Return the (x, y) coordinate for the center point of the cell that contains the specified text.  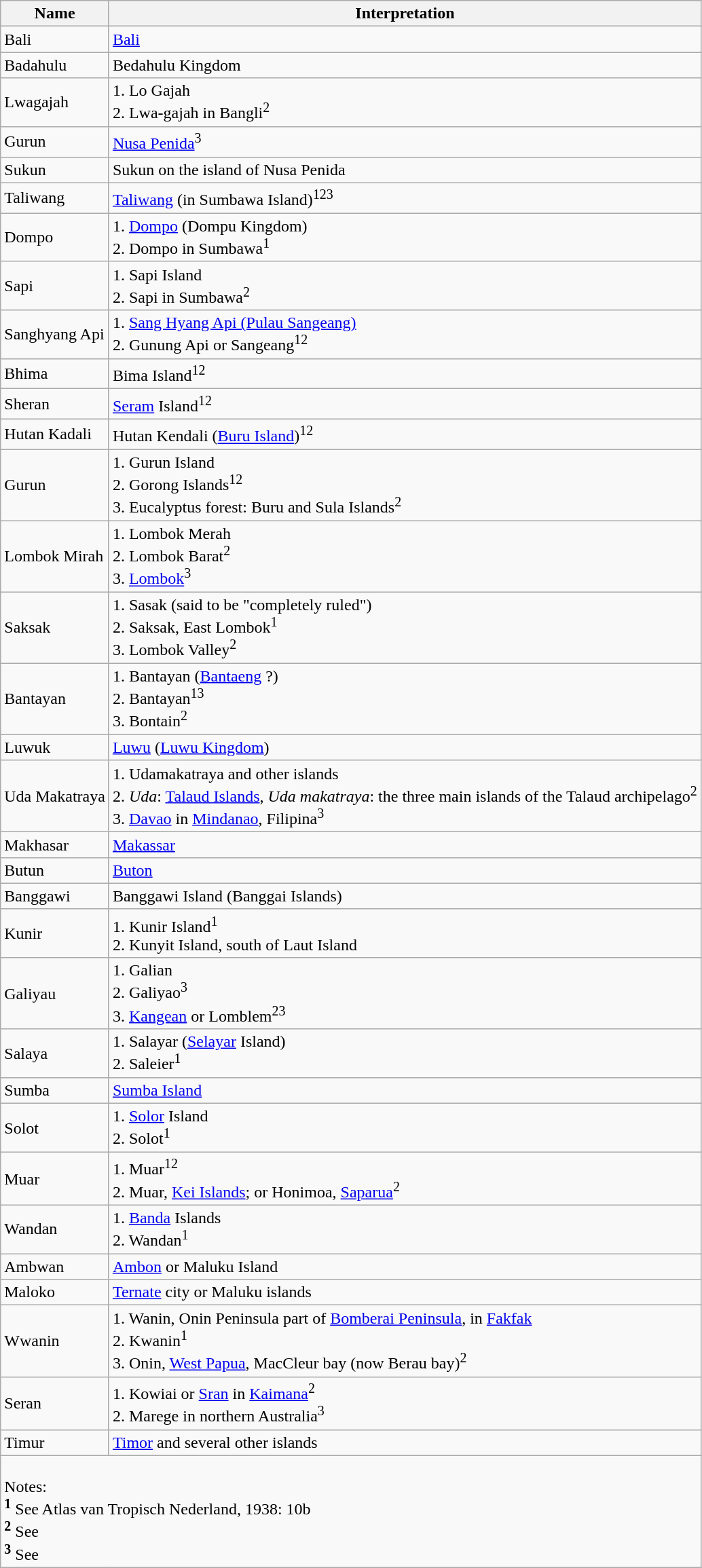
Hutan Kadali (55, 434)
Taliwang (55, 198)
1. Salayar (Selayar Island)2. Saleier1 (405, 1053)
Name (55, 14)
1. Dompo (Dompu Kingdom)2. Dompo in Sumbawa1 (405, 238)
Lwagajah (55, 102)
Salaya (55, 1053)
Solot (55, 1128)
Sumba (55, 1091)
Nusa Penida3 (405, 141)
1. Banda Islands2. Wandan1 (405, 1229)
Sanghyang Api (55, 335)
Banggawi (55, 896)
1. Sapi Island2. Sapi in Sumbawa2 (405, 286)
1. Galian2. Galiyao33. Kangean or Lomblem23 (405, 994)
Sheran (55, 405)
Wandan (55, 1229)
1. Sasak (said to be "completely ruled")2. Saksak, East Lombok13. Lombok Valley2 (405, 627)
Banggawi Island (Banggai Islands) (405, 896)
Ternate city or Maluku islands (405, 1292)
Makhasar (55, 844)
Bantayan (55, 699)
Sukun (55, 170)
Butun (55, 870)
Notes: 1 See Atlas van Tropisch Nederland, 1938: 10b 2 See 3 See (351, 1512)
1. Kowiai or Sran in Kaimana22. Marege in northern Australia3 (405, 1403)
Lombok Mirah (55, 557)
Timor and several other islands (405, 1442)
Badahulu (55, 65)
Sukun on the island of Nusa Penida (405, 170)
Sumba Island (405, 1091)
Seram Island12 (405, 405)
Timur (55, 1442)
1. Kunir Island12. Kunyit Island, south of Laut Island (405, 933)
Luwu (Luwu Kingdom) (405, 747)
Sapi (55, 286)
Bedahulu Kingdom (405, 65)
Ambwan (55, 1267)
Taliwang (in Sumbawa Island)123 (405, 198)
Luwuk (55, 747)
Uda Makatraya (55, 796)
Wwanin (55, 1341)
Makassar (405, 844)
Ambon or Maluku Island (405, 1267)
1. Lombok Merah2. Lombok Barat23. Lombok3 (405, 557)
Buton (405, 870)
1. Muar122. Muar, Kei Islands; or Honimoa, Saparua2 (405, 1178)
Seran (55, 1403)
Bhima (55, 373)
Bima Island12 (405, 373)
1. Wanin, Onin Peninsula part of Bomberai Peninsula, in Fakfak2. Kwanin13. Onin, West Papua, MacCleur bay (now Berau bay)2 (405, 1341)
Maloko (55, 1292)
Kunir (55, 933)
1. Solor Island2. Solot1 (405, 1128)
Saksak (55, 627)
1. Bantayan (Bantaeng ?)2. Bantayan133. Bontain2 (405, 699)
1. Lo Gajah2. Lwa-gajah in Bangli2 (405, 102)
Interpretation (405, 14)
Galiyau (55, 994)
Dompo (55, 238)
Muar (55, 1178)
1. Gurun Island2. Gorong Islands123. Eucalyptus forest: Buru and Sula Islands2 (405, 485)
Hutan Kendali (Buru Island)12 (405, 434)
1. Sang Hyang Api (Pulau Sangeang)2. Gunung Api or Sangeang12 (405, 335)
